Return the (x, y) coordinate for the center point of the cell that contains the specified text.  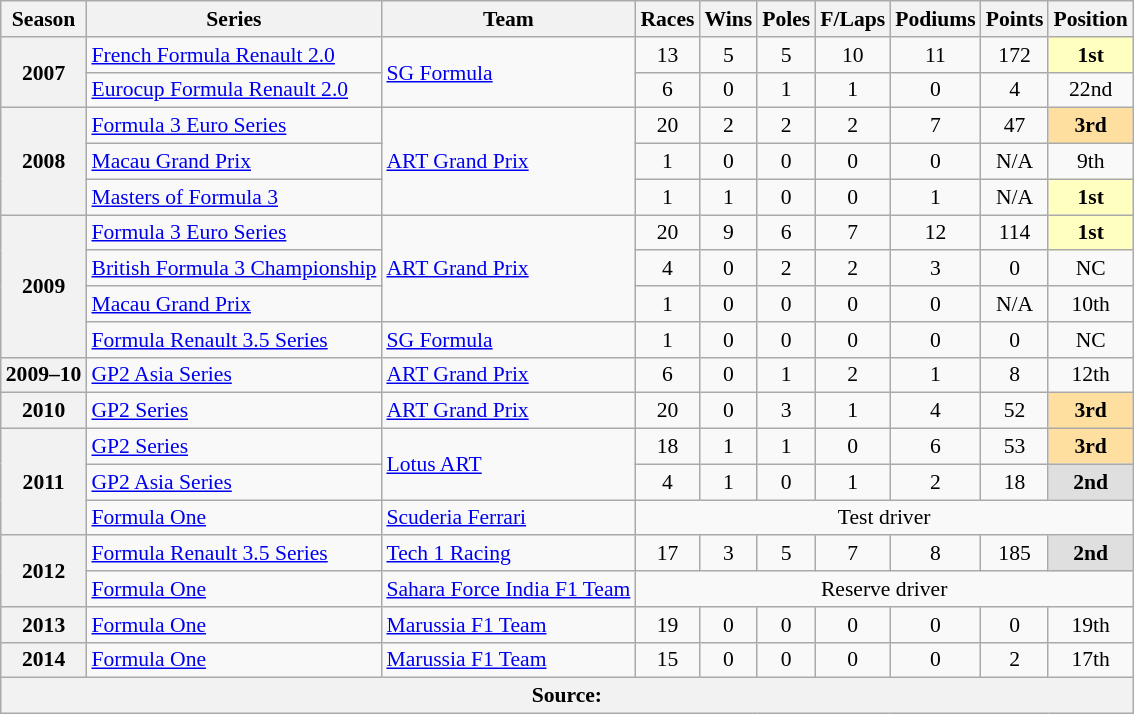
Scuderia Ferrari (508, 518)
Tech 1 Racing (508, 554)
17 (667, 554)
2012 (44, 572)
Reserve driver (884, 589)
Lotus ART (508, 464)
Races (667, 19)
172 (1015, 55)
12th (1090, 375)
10th (1090, 304)
2009–10 (44, 375)
Series (234, 19)
Test driver (884, 518)
15 (667, 660)
2010 (44, 411)
Podiums (936, 19)
Sahara Force India F1 Team (508, 589)
9 (728, 233)
Points (1015, 19)
French Formula Renault 2.0 (234, 55)
2014 (44, 660)
53 (1015, 447)
2008 (44, 162)
British Formula 3 Championship (234, 269)
12 (936, 233)
Position (1090, 19)
2011 (44, 482)
F/Laps (852, 19)
Poles (786, 19)
114 (1015, 233)
Source: (567, 696)
Season (44, 19)
22nd (1090, 90)
2007 (44, 72)
Team (508, 19)
19th (1090, 625)
9th (1090, 162)
2013 (44, 625)
Eurocup Formula Renault 2.0 (234, 90)
Wins (728, 19)
52 (1015, 411)
13 (667, 55)
19 (667, 625)
2009 (44, 286)
47 (1015, 126)
Masters of Formula 3 (234, 197)
11 (936, 55)
10 (852, 55)
17th (1090, 660)
185 (1015, 554)
